Provide the (X, Y) coordinate of the cell's center where the given text is located.  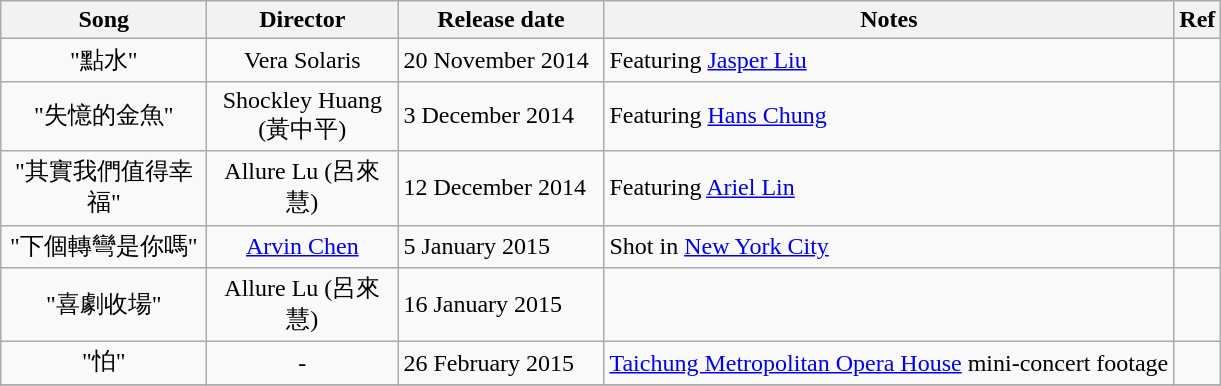
Vera Solaris (302, 60)
Featuring Hans Chung (889, 116)
Shot in New York City (889, 246)
"喜劇收場" (104, 305)
"失憶的金魚" (104, 116)
3 December 2014 (501, 116)
Song (104, 20)
26 February 2015 (501, 364)
"怕" (104, 364)
"其實我們值得幸福" (104, 188)
"下個轉彎是你嗎" (104, 246)
Arvin Chen (302, 246)
12 December 2014 (501, 188)
16 January 2015 (501, 305)
Director (302, 20)
Notes (889, 20)
20 November 2014 (501, 60)
Ref (1198, 20)
"點水" (104, 60)
Featuring Jasper Liu (889, 60)
Shockley Huang (黃中平) (302, 116)
5 January 2015 (501, 246)
Taichung Metropolitan Opera House mini-concert footage (889, 364)
Release date (501, 20)
Featuring Ariel Lin (889, 188)
- (302, 364)
